Provide the [x, y] coordinate of the cell's center where the given text is located.  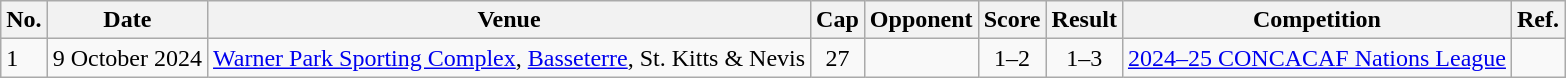
9 October 2024 [127, 58]
Cap [838, 20]
Venue [510, 20]
Warner Park Sporting Complex, Basseterre, St. Kitts & Nevis [510, 58]
Opponent [921, 20]
2024–25 CONCACAF Nations League [1316, 58]
1 [24, 58]
Ref. [1538, 20]
No. [24, 20]
Date [127, 20]
Competition [1316, 20]
1–3 [1084, 58]
1–2 [1012, 58]
Result [1084, 20]
Score [1012, 20]
27 [838, 58]
